Provide the (x, y) coordinate of the cell's center where the given text is located.  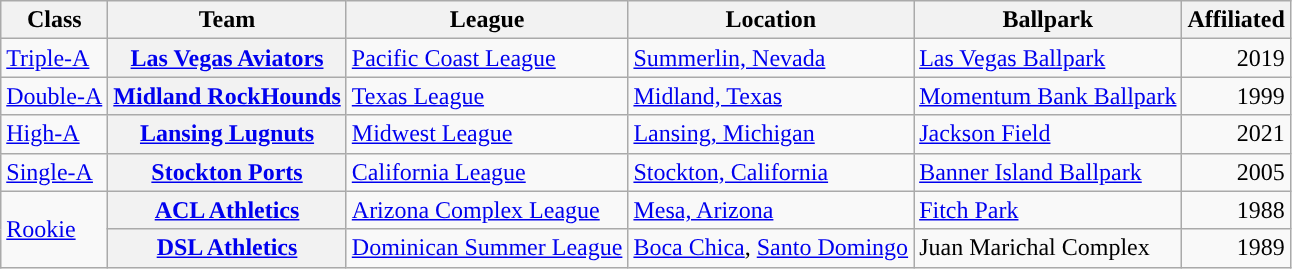
Mesa, Arizona (771, 210)
California League (487, 172)
1989 (1236, 248)
2021 (1236, 134)
ACL Athletics (227, 210)
Banner Island Ballpark (1048, 172)
DSL Athletics (227, 248)
Texas League (487, 96)
Stockton, California (771, 172)
Momentum Bank Ballpark (1048, 96)
Jackson Field (1048, 134)
High-A (54, 134)
Single-A (54, 172)
Boca Chica, Santo Domingo (771, 248)
Fitch Park (1048, 210)
Las Vegas Ballpark (1048, 58)
Double-A (54, 96)
Triple-A (54, 58)
Midwest League (487, 134)
Midland RockHounds (227, 96)
Stockton Ports (227, 172)
2019 (1236, 58)
Team (227, 20)
Class (54, 20)
Dominican Summer League (487, 248)
Juan Marichal Complex (1048, 248)
2005 (1236, 172)
Lansing Lugnuts (227, 134)
League (487, 20)
1999 (1236, 96)
Las Vegas Aviators (227, 58)
Location (771, 20)
Arizona Complex League (487, 210)
Rookie (54, 229)
Summerlin, Nevada (771, 58)
Lansing, Michigan (771, 134)
Pacific Coast League (487, 58)
Affiliated (1236, 20)
Ballpark (1048, 20)
Midland, Texas (771, 96)
1988 (1236, 210)
